Determine the (x, y) coordinate at the center of the cell enclosing the given text.  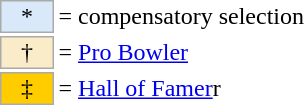
* (27, 16)
‡ (27, 88)
† (27, 52)
